Detect which cell encompasses the target text, then output its (x, y) center coordinate. 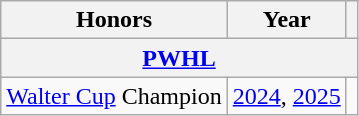
Walter Cup Champion (114, 96)
PWHL (180, 58)
Year (286, 20)
Honors (114, 20)
2024, 2025 (286, 96)
